Detect which cell encompasses the target text, then output its [x, y] center coordinate. 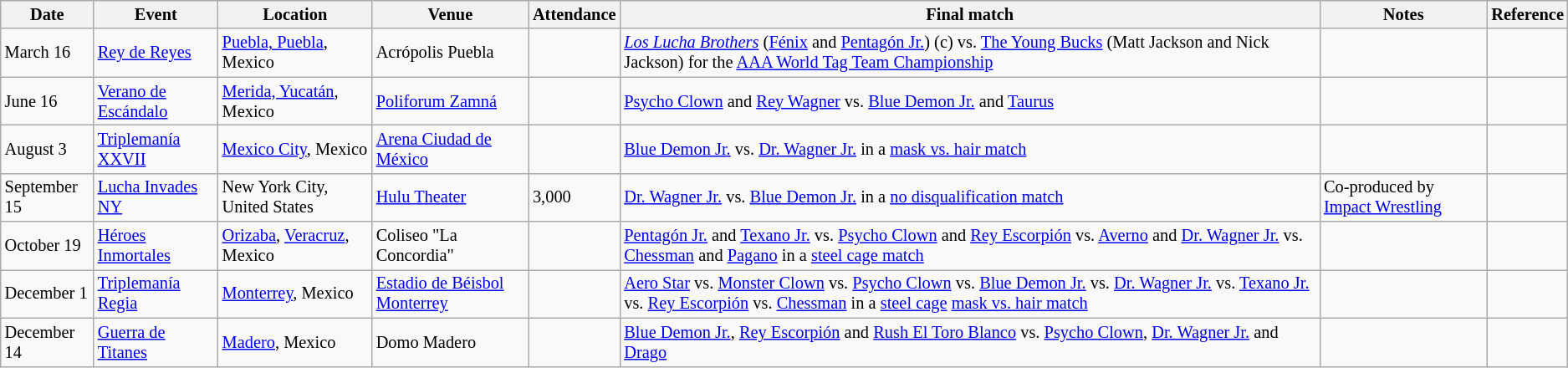
Estadio de Béisbol Monterrey [450, 294]
Final match [970, 14]
Mexico City, Mexico [295, 149]
Triplemanía XXVII [156, 149]
March 16 [47, 53]
Lucha Invades NY [156, 197]
Blue Demon Jr. vs. Dr. Wagner Jr. in a mask vs. hair match [970, 149]
Domo Madero [450, 342]
Arena Ciudad de México [450, 149]
Notes [1403, 14]
Venue [450, 14]
Event [156, 14]
Guerra de Titanes [156, 342]
Merida, Yucatán, Mexico [295, 101]
Triplemanía Regia [156, 294]
Los Lucha Brothers (Fénix and Pentagón Jr.) (c) vs. The Young Bucks (Matt Jackson and Nick Jackson) for the AAA World Tag Team Championship [970, 53]
Dr. Wagner Jr. vs. Blue Demon Jr. in a no disqualification match [970, 197]
Poliforum Zamná [450, 101]
Attendance [574, 14]
Co-produced by Impact Wrestling [1403, 197]
December 14 [47, 342]
Monterrey, Mexico [295, 294]
Blue Demon Jr., Rey Escorpión and Rush El Toro Blanco vs. Psycho Clown, Dr. Wagner Jr. and Drago [970, 342]
3,000 [574, 197]
Verano de Escándalo [156, 101]
Rey de Reyes [156, 53]
Acrópolis Puebla [450, 53]
December 1 [47, 294]
Héroes Inmortales [156, 246]
June 16 [47, 101]
August 3 [47, 149]
Puebla, Puebla, Mexico [295, 53]
Coliseo "La Concordia" [450, 246]
Madero, Mexico [295, 342]
New York City, United States [295, 197]
Psycho Clown and Rey Wagner vs. Blue Demon Jr. and Taurus [970, 101]
Hulu Theater [450, 197]
October 19 [47, 246]
Orizaba, Veracruz, Mexico [295, 246]
September 15 [47, 197]
Location [295, 14]
Reference [1527, 14]
Pentagón Jr. and Texano Jr. vs. Psycho Clown and Rey Escorpión vs. Averno and Dr. Wagner Jr. vs. Chessman and Pagano in a steel cage match [970, 246]
Date [47, 14]
